Detect which cell encompasses the target text, then output its [X, Y] center coordinate. 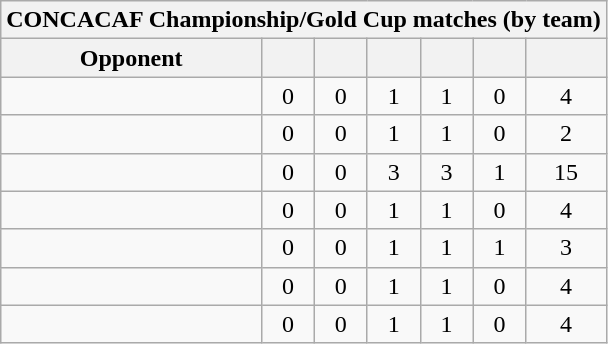
Opponent [132, 58]
CONCACAF Championship/Gold Cup matches (by team) [304, 20]
15 [566, 172]
2 [566, 134]
